Output the (X, Y) coordinate of the center of the cell containing the given text.  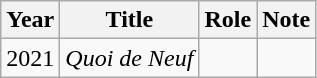
Title (130, 20)
Note (286, 20)
Role (228, 20)
Quoi de Neuf (130, 58)
2021 (30, 58)
Year (30, 20)
